Search for the cell housing the specified text and yield its [X, Y] center coordinate. 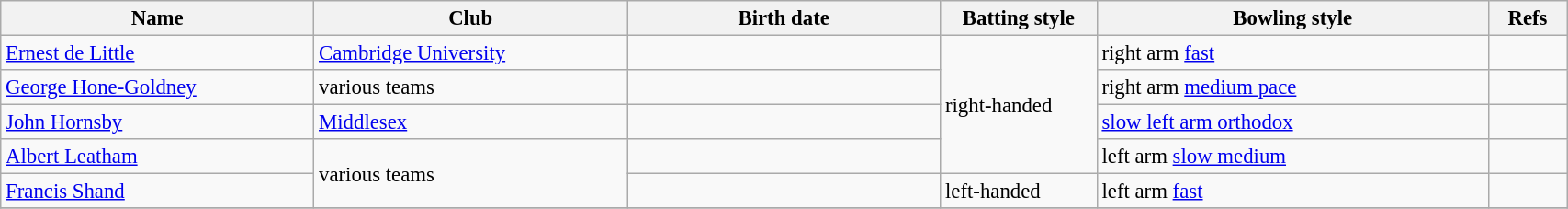
Middlesex [470, 122]
right arm fast [1292, 53]
left arm slow medium [1292, 157]
Club [470, 18]
slow left arm orthodox [1292, 122]
Bowling style [1292, 18]
Cambridge University [470, 53]
Albert Leatham [158, 157]
right arm medium pace [1292, 87]
Birth date [784, 18]
Name [158, 18]
Francis Shand [158, 192]
Refs [1527, 18]
Batting style [1019, 18]
John Hornsby [158, 122]
left-handed [1019, 192]
George Hone-Goldney [158, 87]
Ernest de Little [158, 53]
left arm fast [1292, 192]
right-handed [1019, 105]
